Search for the cell housing the specified text and yield its (x, y) center coordinate. 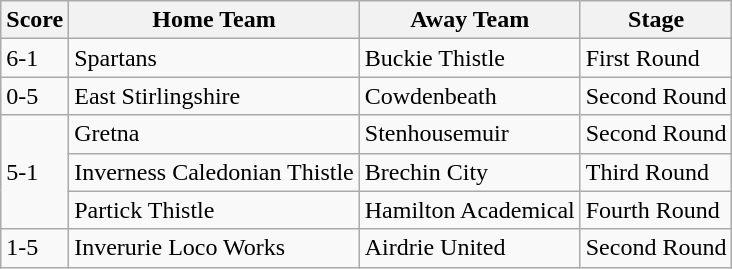
Away Team (470, 20)
5-1 (35, 172)
Airdrie United (470, 248)
East Stirlingshire (214, 96)
1-5 (35, 248)
Home Team (214, 20)
Inverurie Loco Works (214, 248)
Stenhousemuir (470, 134)
6-1 (35, 58)
Score (35, 20)
0-5 (35, 96)
First Round (656, 58)
Cowdenbeath (470, 96)
Fourth Round (656, 210)
Buckie Thistle (470, 58)
Brechin City (470, 172)
Third Round (656, 172)
Partick Thistle (214, 210)
Stage (656, 20)
Inverness Caledonian Thistle (214, 172)
Hamilton Academical (470, 210)
Spartans (214, 58)
Gretna (214, 134)
